Detect which cell encompasses the target text, then output its [X, Y] center coordinate. 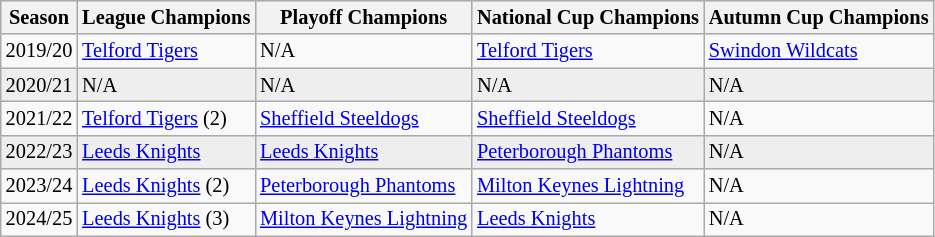
League Champions [166, 17]
Swindon Wildcats [819, 51]
Leeds Knights (3) [166, 219]
2022/23 [39, 152]
2023/24 [39, 186]
National Cup Champions [588, 17]
Telford Tigers (2) [166, 118]
Playoff Champions [364, 17]
Autumn Cup Champions [819, 17]
2019/20 [39, 51]
2024/25 [39, 219]
2020/21 [39, 85]
Season [39, 17]
2021/22 [39, 118]
Leeds Knights (2) [166, 186]
